Pinpoint the cell where the given text exists, returning its [X, Y] midpoint coordinate. 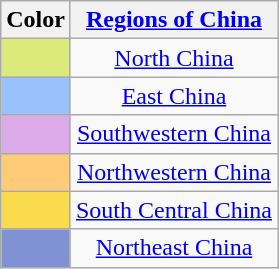
North China [174, 58]
Northwestern China [174, 172]
Regions of China [174, 20]
South Central China [174, 210]
Northeast China [174, 248]
Southwestern China [174, 134]
Color [36, 20]
East China [174, 96]
